For the text-containing cell, return its midpoint in (X, Y) coordinate format. 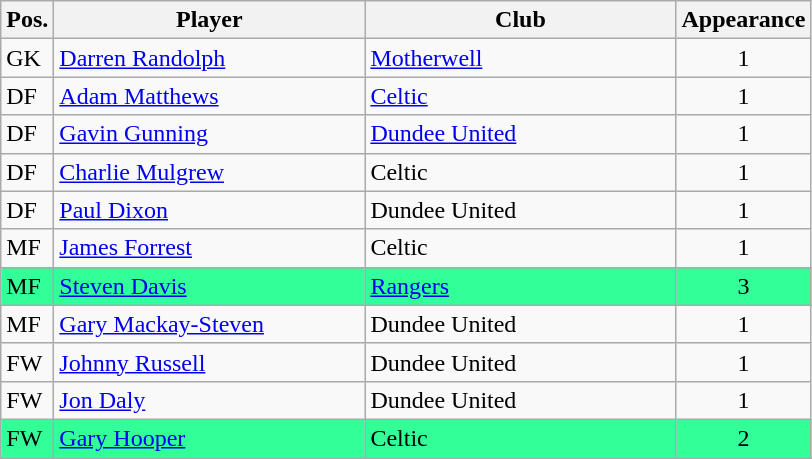
Paul Dixon (210, 210)
GK (28, 58)
Steven Davis (210, 286)
Gary Mackay-Steven (210, 324)
Rangers (520, 286)
Appearance (744, 20)
Jon Daly (210, 400)
Club (520, 20)
Motherwell (520, 58)
Gary Hooper (210, 438)
Charlie Mulgrew (210, 172)
James Forrest (210, 248)
Johnny Russell (210, 362)
Player (210, 20)
Pos. (28, 20)
2 (744, 438)
Darren Randolph (210, 58)
Gavin Gunning (210, 134)
Adam Matthews (210, 96)
3 (744, 286)
